From the cell containing the given text, extract its center point as [X, Y] coordinate. 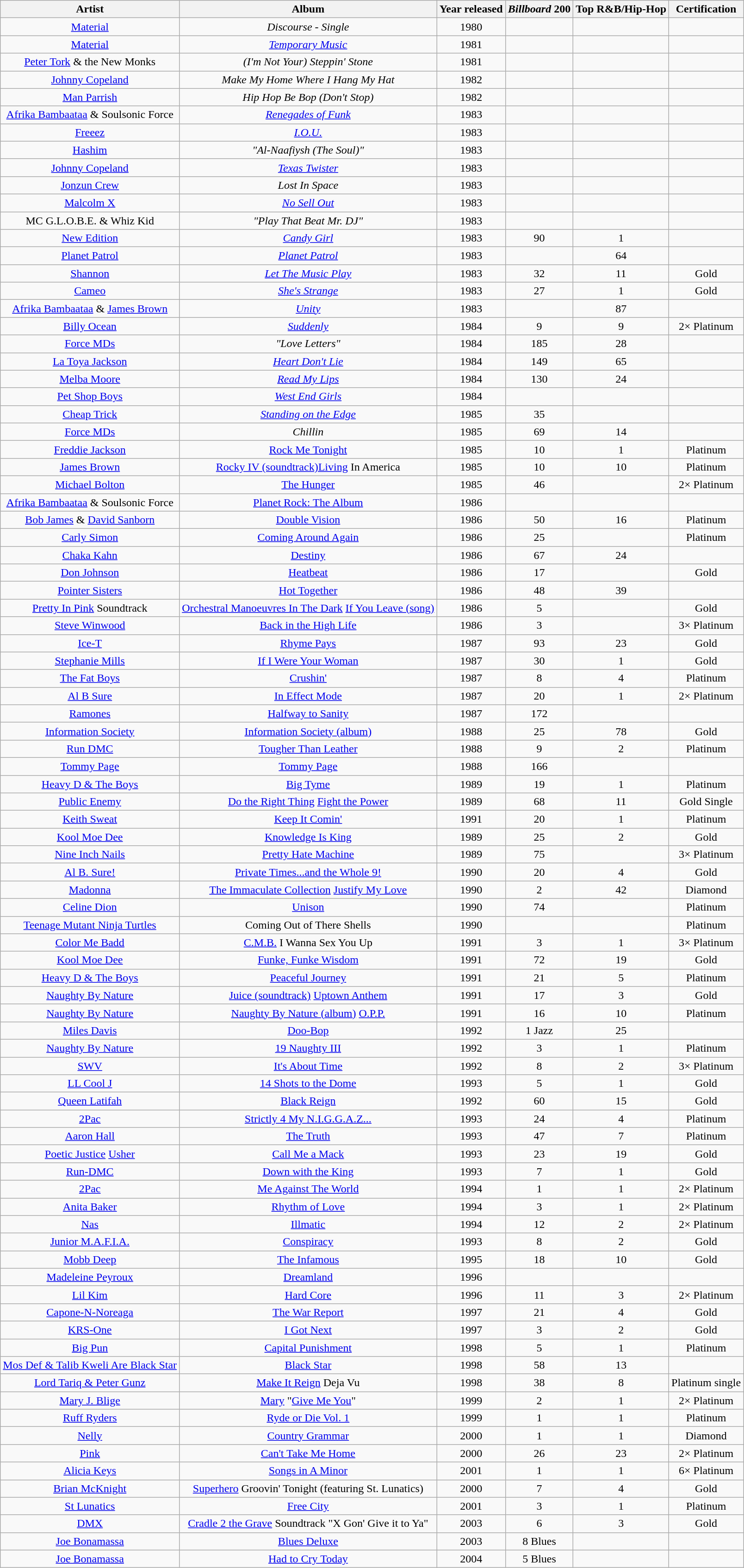
Do the Right Thing Fight the Power [308, 802]
Shannon [90, 273]
She's Strange [308, 291]
Rhythm of Love [308, 1207]
Black Star [308, 1365]
18 [539, 1259]
78 [621, 731]
Madonna [90, 890]
Mary J. Blige [90, 1401]
Unity [308, 309]
Double Vision [308, 520]
Capone-N-Noreaga [90, 1312]
1995 [471, 1259]
1 Jazz [539, 1030]
Halfway to Sanity [308, 713]
Pretty In Pink Soundtrack [90, 608]
MC G.L.O.B.E. & Whiz Kid [90, 221]
185 [539, 344]
2004 [471, 1559]
Album [308, 9]
72 [539, 960]
Nelly [90, 1436]
La Toya Jackson [90, 361]
Nine Inch Nails [90, 855]
Illmatic [308, 1224]
Jonzun Crew [90, 185]
Top R&B/Hip-Hop [621, 9]
Ice-T [90, 643]
In Effect Mode [308, 696]
Crushin' [308, 678]
"Play That Beat Mr. DJ" [308, 221]
Anita Baker [90, 1207]
67 [539, 555]
90 [539, 238]
Bob James & David Sanborn [90, 520]
Don Johnson [90, 573]
Billboard 200 [539, 9]
Read My Lips [308, 379]
The War Report [308, 1312]
Pet Shop Boys [90, 397]
(I'm Not Your) Steppin' Stone [308, 62]
Cradle 2 the Grave Soundtrack "X Gon' Give it to Ya" [308, 1524]
Rhyme Pays [308, 643]
Al B Sure [90, 696]
Free City [308, 1506]
13 [621, 1365]
Brian McKnight [90, 1488]
Hot Together [308, 590]
12 [539, 1224]
30 [539, 661]
Peaceful Journey [308, 978]
Make It Reign Deja Vu [308, 1383]
Michael Bolton [90, 484]
"Al-Naafiysh (The Soul)" [308, 150]
Freddie Jackson [90, 449]
It's About Time [308, 1066]
Superhero Groovin' Tonight (featuring St. Lunatics) [308, 1488]
The Fat Boys [90, 678]
I Got Next [308, 1330]
Aaron Hall [90, 1136]
Platinum single [706, 1383]
St Lunatics [90, 1506]
Dreamland [308, 1277]
LL Cool J [90, 1084]
Nas [90, 1224]
Cameo [90, 291]
Melba Moore [90, 379]
38 [539, 1383]
KRS-One [90, 1330]
Can't Take Me Home [308, 1453]
Al B. Sure! [90, 872]
8 Blues [539, 1541]
Temporary Music [308, 44]
Make My Home Where I Hang My Hat [308, 80]
Ryde or Die Vol. 1 [308, 1418]
47 [539, 1136]
Texas Twister [308, 167]
172 [539, 713]
Pointer Sisters [90, 590]
Junior M.A.F.I.A. [90, 1242]
Renegades of Funk [308, 115]
Public Enemy [90, 802]
Funke, Funke Wisdom [308, 960]
Rock Me Tonight [308, 449]
87 [621, 309]
Ramones [90, 713]
Had to Cry Today [308, 1559]
Private Times...and the Whole 9! [308, 872]
Mobb Deep [90, 1259]
Blues Deluxe [308, 1541]
Strictly 4 My N.I.G.G.A.Z... [308, 1119]
39 [621, 590]
Billy Ocean [90, 326]
SWV [90, 1066]
Rocky IV (soundtrack)Living In America [308, 467]
Destiny [308, 555]
Standing on the Edge [308, 414]
Alicia Keys [90, 1471]
Teenage Mutant Ninja Turtles [90, 925]
Lost In Space [308, 185]
35 [539, 414]
Hashim [90, 150]
60 [539, 1101]
149 [539, 361]
Knowledge Is King [308, 837]
No Sell Out [308, 203]
C.M.B. I Wanna Sex You Up [308, 942]
The Immaculate Collection Justify My Love [308, 890]
58 [539, 1365]
27 [539, 291]
I.O.U. [308, 132]
Gold Single [706, 802]
Candy Girl [308, 238]
Ruff Ryders [90, 1418]
Coming Around Again [308, 538]
Run-DMC [90, 1171]
75 [539, 855]
Suddenly [308, 326]
Let The Music Play [308, 273]
Cheap Trick [90, 414]
Me Against The World [308, 1189]
Naughty By Nature (album) O.P.P. [308, 1013]
Songs in A Minor [308, 1471]
Information Society (album) [308, 731]
Run DMC [90, 749]
Heatbeat [308, 573]
Madeleine Peyroux [90, 1277]
Tougher Than Leather [308, 749]
Pretty Hate Machine [308, 855]
48 [539, 590]
Juice (soundtrack) Uptown Anthem [308, 995]
If I Were Your Woman [308, 661]
Mary "Give Me You" [308, 1401]
Year released [471, 9]
Miles Davis [90, 1030]
The Hunger [308, 484]
6× Platinum [706, 1471]
26 [539, 1453]
6 [539, 1524]
Keith Sweat [90, 819]
64 [621, 256]
The Infamous [308, 1259]
Peter Tork & the New Monks [90, 62]
130 [539, 379]
Call Me a Mack [308, 1154]
28 [621, 344]
74 [539, 907]
DMX [90, 1524]
Afrika Bambaataa & James Brown [90, 309]
Capital Punishment [308, 1348]
14 Shots to the Dome [308, 1084]
46 [539, 484]
Discourse - Single [308, 27]
James Brown [90, 467]
Carly Simon [90, 538]
Information Society [90, 731]
Lil Kim [90, 1295]
Mos Def & Talib Kweli Are Black Star [90, 1365]
"Love Letters" [308, 344]
Poetic Justice Usher [90, 1154]
93 [539, 643]
Big Tyme [308, 784]
50 [539, 520]
Doo-Bop [308, 1030]
Queen Latifah [90, 1101]
Back in the High Life [308, 626]
Black Reign [308, 1101]
Chaka Kahn [90, 555]
Artist [90, 9]
Stephanie Mills [90, 661]
Man Parrish [90, 97]
Country Grammar [308, 1436]
Hip Hop Be Bop (Don't Stop) [308, 97]
Big Pun [90, 1348]
Conspiracy [308, 1242]
19 Naughty III [308, 1048]
Keep It Comin' [308, 819]
14 [621, 432]
Heart Don't Lie [308, 361]
Freeez [90, 132]
Hard Core [308, 1295]
15 [621, 1101]
5 Blues [539, 1559]
Unison [308, 907]
Steve Winwood [90, 626]
Orchestral Manoeuvres In The Dark If You Leave (song) [308, 608]
Certification [706, 9]
166 [539, 766]
1980 [471, 27]
32 [539, 273]
Planet Rock: The Album [308, 502]
42 [621, 890]
New Edition [90, 238]
65 [621, 361]
Pink [90, 1453]
Color Me Badd [90, 942]
West End Girls [308, 397]
Coming Out of There Shells [308, 925]
Celine Dion [90, 907]
Down with the King [308, 1171]
Lord Tariq & Peter Gunz [90, 1383]
The Truth [308, 1136]
68 [539, 802]
Chillin [308, 432]
69 [539, 432]
Malcolm X [90, 203]
